For the text-containing cell, return its midpoint in [X, Y] coordinate format. 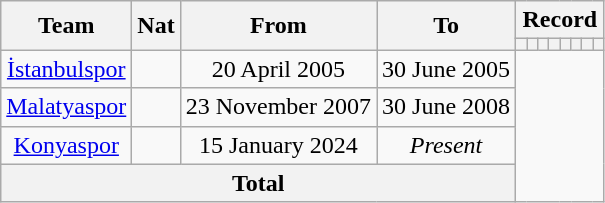
20 April 2005 [278, 69]
To [446, 26]
30 June 2008 [446, 107]
Team [66, 26]
Malatyaspor [66, 107]
İstanbulspor [66, 69]
23 November 2007 [278, 107]
Record [560, 20]
Total [258, 183]
30 June 2005 [446, 69]
Present [446, 145]
From [278, 26]
Nat [156, 26]
15 January 2024 [278, 145]
Konyaspor [66, 145]
